Output the (X, Y) coordinate of the center of the cell containing the given text.  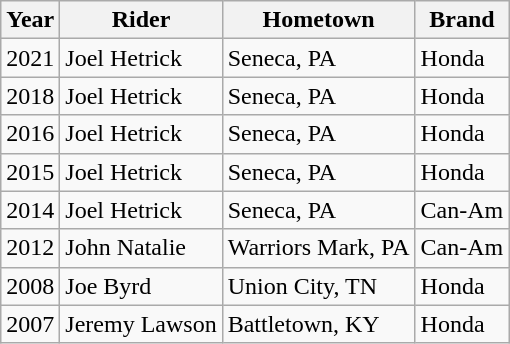
Year (30, 20)
Warriors Mark, PA (318, 248)
2016 (30, 134)
2018 (30, 96)
2012 (30, 248)
2008 (30, 286)
Joe Byrd (141, 286)
Union City, TN (318, 286)
Battletown, KY (318, 324)
2021 (30, 58)
2007 (30, 324)
John Natalie (141, 248)
Rider (141, 20)
Brand (462, 20)
Hometown (318, 20)
Jeremy Lawson (141, 324)
2015 (30, 172)
2014 (30, 210)
